For the text-containing cell, return its midpoint in (x, y) coordinate format. 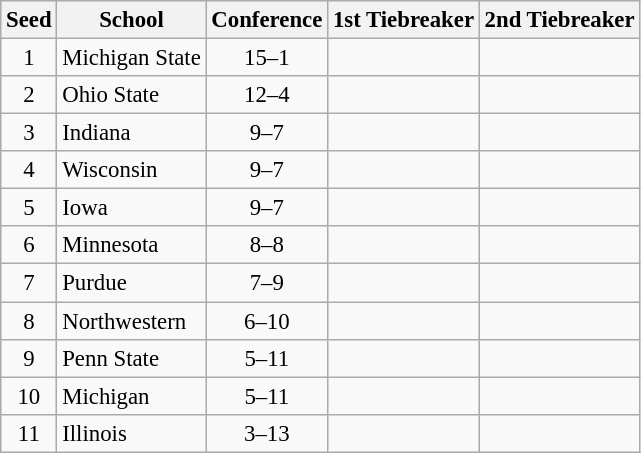
8 (29, 321)
3 (29, 133)
School (132, 20)
5 (29, 208)
15–1 (267, 58)
2nd Tiebreaker (560, 20)
Purdue (132, 283)
7 (29, 283)
Wisconsin (132, 170)
Penn State (132, 358)
11 (29, 433)
Ohio State (132, 95)
Indiana (132, 133)
9 (29, 358)
1st Tiebreaker (404, 20)
6 (29, 245)
4 (29, 170)
Northwestern (132, 321)
6–10 (267, 321)
Conference (267, 20)
Minnesota (132, 245)
Michigan State (132, 58)
Illinois (132, 433)
Michigan (132, 396)
10 (29, 396)
7–9 (267, 283)
2 (29, 95)
3–13 (267, 433)
1 (29, 58)
Iowa (132, 208)
Seed (29, 20)
8–8 (267, 245)
12–4 (267, 95)
